Return the [X, Y] coordinate for the center point of the cell that contains the specified text.  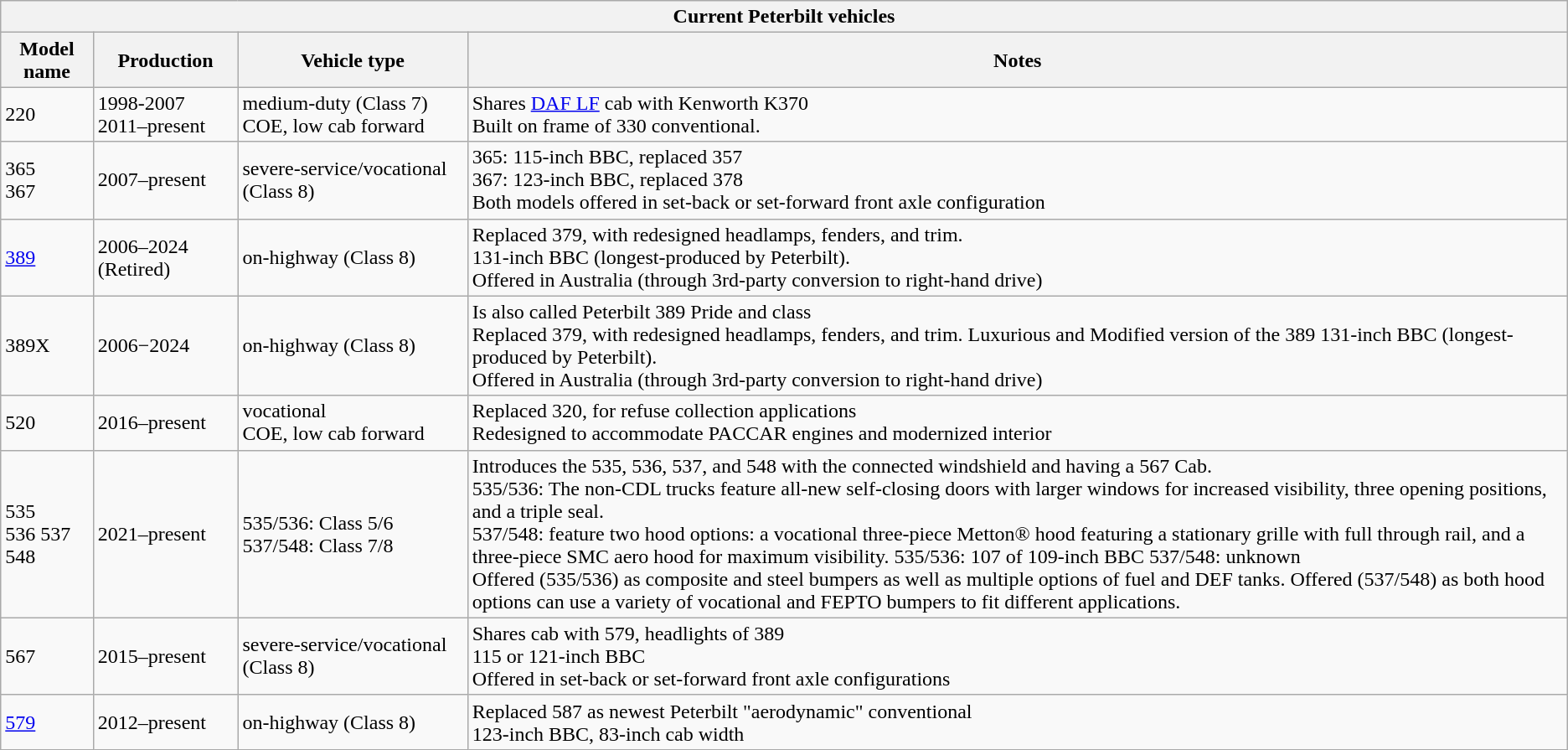
Notes [1017, 60]
Vehicle type [353, 60]
2006–2024 (Retired) [166, 257]
2016–present [166, 422]
2021–present [166, 534]
2015–present [166, 656]
389X [47, 345]
Production [166, 60]
Replaced 587 as newest Peterbilt "aerodynamic" conventional123-inch BBC, 83-inch cab width [1017, 722]
365367 [47, 180]
579 [47, 722]
535/536: Class 5/6537/548: Class 7/8 [353, 534]
2012–present [166, 722]
Shares cab with 579, headlights of 389115 or 121-inch BBCOffered in set-back or set-forward front axle configurations [1017, 656]
medium-duty (Class 7)COE, low cab forward [353, 114]
Current Peterbilt vehicles [784, 17]
1998-20072011–present [166, 114]
vocationalCOE, low cab forward [353, 422]
535536 537 548 [47, 534]
2006−2024 [166, 345]
220 [47, 114]
567 [47, 656]
Shares DAF LF cab with Kenworth K370Built on frame of 330 conventional. [1017, 114]
520 [47, 422]
2007–present [166, 180]
Model name [47, 60]
Replaced 320, for refuse collection applicationsRedesigned to accommodate PACCAR engines and modernized interior [1017, 422]
365: 115-inch BBC, replaced 357367: 123-inch BBC, replaced 378Both models offered in set-back or set-forward front axle configuration [1017, 180]
389 [47, 257]
